Provide the [x, y] coordinate of the cell's center where the given text is located.  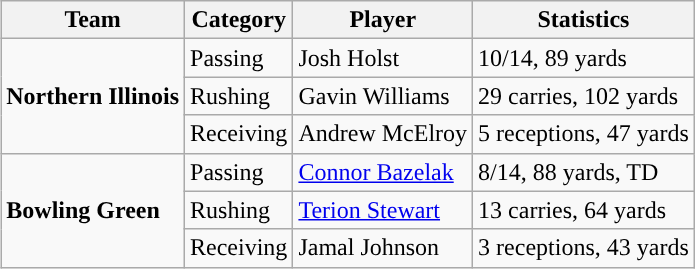
Terion Stewart [383, 210]
Player [383, 20]
29 carries, 102 yards [584, 96]
Bowling Green [93, 210]
Connor Bazelak [383, 172]
Statistics [584, 20]
Gavin Williams [383, 96]
Andrew McElroy [383, 134]
Category [239, 20]
13 carries, 64 yards [584, 210]
10/14, 89 yards [584, 58]
Team [93, 20]
5 receptions, 47 yards [584, 134]
Northern Illinois [93, 96]
Jamal Johnson [383, 248]
8/14, 88 yards, TD [584, 172]
Josh Holst [383, 58]
3 receptions, 43 yards [584, 248]
